Find where the given text appears and provide that cell's center as (x, y) coordinate. 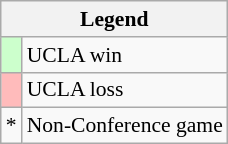
UCLA win (125, 55)
Legend (114, 19)
* (12, 126)
UCLA loss (125, 90)
Non-Conference game (125, 126)
